Search for the cell housing the specified text and yield its (X, Y) center coordinate. 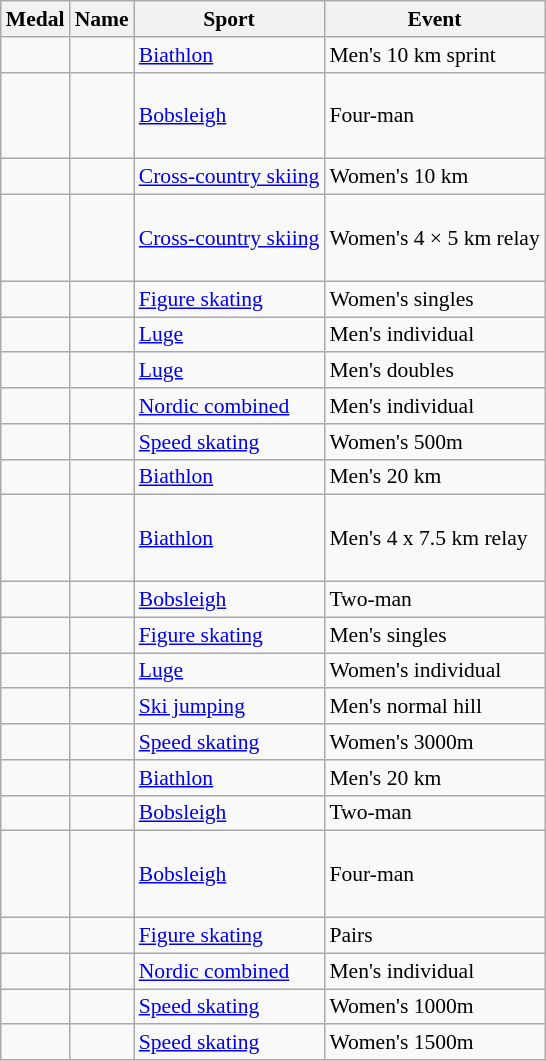
Men's singles (434, 635)
Women's 3000m (434, 742)
Women's 10 km (434, 177)
Ski jumping (230, 707)
Sport (230, 19)
Name (102, 19)
Pairs (434, 936)
Women's individual (434, 671)
Men's 4 x 7.5 km relay (434, 538)
Medal (36, 19)
Women's 4 × 5 km relay (434, 238)
Women's 500m (434, 442)
Men's doubles (434, 371)
Women's singles (434, 299)
Event (434, 19)
Men's normal hill (434, 707)
Women's 1000m (434, 1007)
Men's 10 km sprint (434, 55)
Women's 1500m (434, 1043)
